Return [x, y] of the center of cell containing provided text 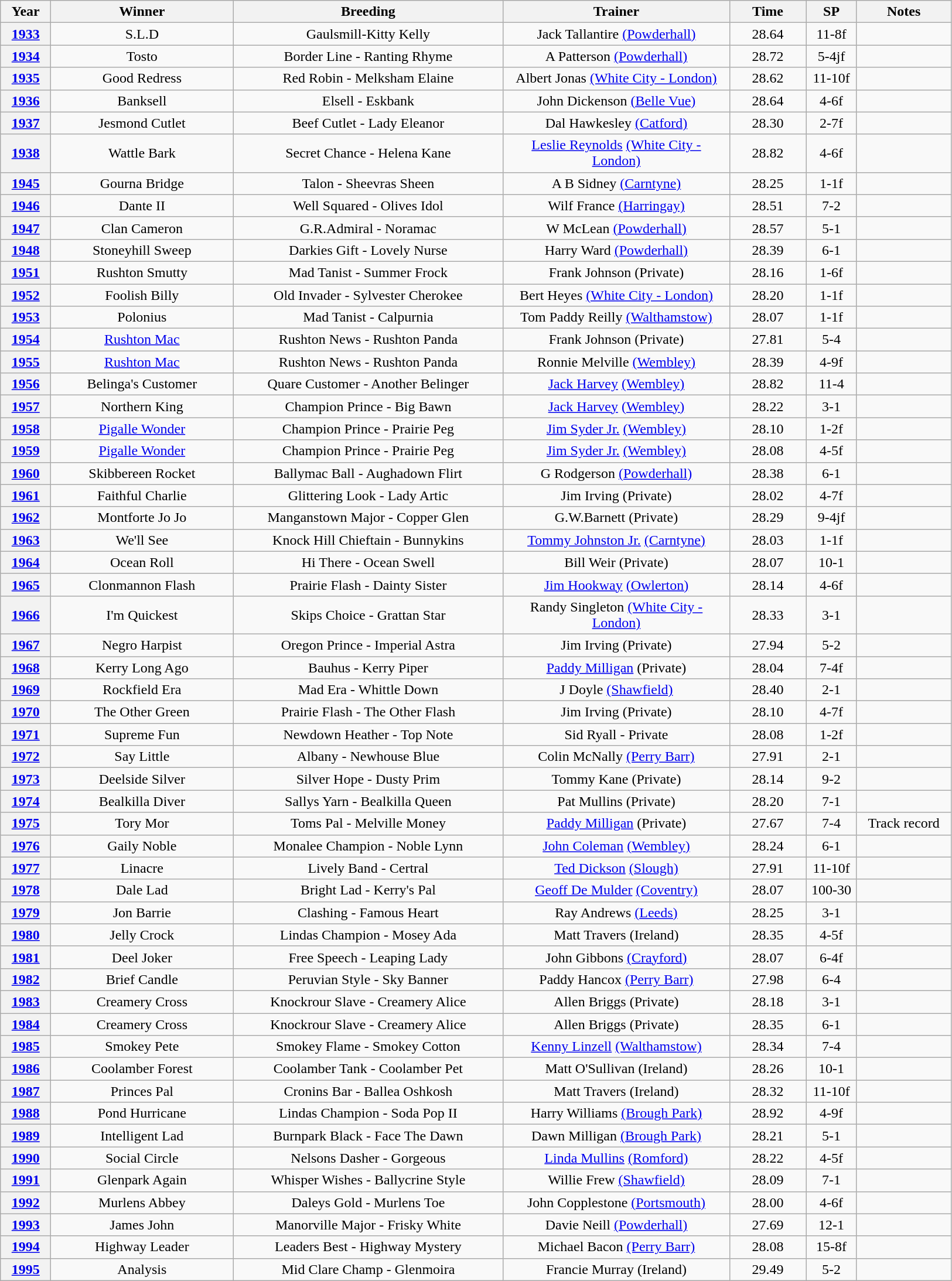
1951 [26, 272]
James John [142, 1225]
28.33 [767, 615]
Trainer [616, 12]
Hi There - Ocean Swell [368, 562]
1975 [26, 824]
Lindas Champion - Mosey Ada [368, 935]
1984 [26, 1024]
G Rodgerson (Powderhall) [616, 473]
Year [26, 12]
Time [767, 12]
Red Robin - Melksham Elaine [368, 78]
Paddy Hancox (Perry Barr) [616, 979]
1938 [26, 153]
Breeding [368, 12]
Burnpark Black - Face The Dawn [368, 1136]
1935 [26, 78]
Dal Hawkesley (Catford) [616, 123]
Davie Neill (Powderhall) [616, 1225]
Track record [903, 824]
G.R.Admiral - Noramac [368, 228]
27.81 [767, 340]
We'll See [142, 540]
28.72 [767, 56]
Ted Dickson (Slough) [616, 868]
1965 [26, 585]
Foolish Billy [142, 295]
Supreme Fun [142, 735]
Kerry Long Ago [142, 667]
Smokey Flame - Smokey Cotton [368, 1047]
Border Line - Ranting Rhyme [368, 56]
Leslie Reynolds (White City - London) [616, 153]
SP [831, 12]
1970 [26, 712]
1976 [26, 846]
1955 [26, 362]
J Doyle (Shawfield) [616, 690]
2-7f [831, 123]
Jon Barrie [142, 913]
28.32 [767, 1091]
Mad Era - Whittle Down [368, 690]
Tory Mor [142, 824]
Wilf France (Harringay) [616, 206]
Clan Cameron [142, 228]
Manganstown Major - Copper Glen [368, 518]
1964 [26, 562]
6-4f [831, 957]
Pat Mullins (Private) [616, 801]
28.30 [767, 123]
Analysis [142, 1269]
Toms Pal - Melville Money [368, 824]
28.92 [767, 1113]
Ballymac Ball - Aughadown Flirt [368, 473]
Free Speech - Leaping Lady [368, 957]
Mad Tanist - Summer Frock [368, 272]
Bert Heyes (White City - London) [616, 295]
1936 [26, 101]
1981 [26, 957]
Francie Murray (Ireland) [616, 1269]
Colin McNally (Perry Barr) [616, 757]
1945 [26, 183]
Intelligent Lad [142, 1136]
Gaily Noble [142, 846]
Randy Singleton (White City - London) [616, 615]
Linda Mullins (Romford) [616, 1158]
Brief Candle [142, 979]
Prairie Flash - The Other Flash [368, 712]
Leaders Best - Highway Mystery [368, 1247]
Polonius [142, 317]
28.57 [767, 228]
Social Circle [142, 1158]
Quare Customer - Another Belinger [368, 384]
Willie Frew (Shawfield) [616, 1180]
1968 [26, 667]
29.49 [767, 1269]
Say Little [142, 757]
Negro Harpist [142, 645]
11-8f [831, 34]
1962 [26, 518]
John Dickenson (Belle Vue) [616, 101]
Jack Tallantire (Powderhall) [616, 34]
Tommy Kane (Private) [616, 779]
28.16 [767, 272]
Notes [903, 12]
Matt O'Sullivan (Ireland) [616, 1069]
Secret Chance - Helena Kane [368, 153]
Faithful Charlie [142, 496]
Skips Choice - Grattan Star [368, 615]
Rushton Smutty [142, 272]
Clonmannon Flash [142, 585]
Ronnie Melville (Wembley) [616, 362]
28.03 [767, 540]
28.38 [767, 473]
Beef Cutlet - Lady Eleanor [368, 123]
Darkies Gift - Lovely Nurse [368, 250]
1947 [26, 228]
Gaulsmill-Kitty Kelly [368, 34]
27.67 [767, 824]
S.L.D [142, 34]
1934 [26, 56]
1966 [26, 615]
28.02 [767, 496]
Belinga's Customer [142, 384]
1978 [26, 890]
Gourna Bridge [142, 183]
Ray Andrews (Leeds) [616, 913]
28.18 [767, 1002]
1973 [26, 779]
7-2 [831, 206]
1937 [26, 123]
Bealkilla Diver [142, 801]
15-8f [831, 1247]
1948 [26, 250]
1959 [26, 451]
Skibbereen Rocket [142, 473]
Linacre [142, 868]
G.W.Barnett (Private) [616, 518]
John Copplestone (Portsmouth) [616, 1203]
1969 [26, 690]
1991 [26, 1180]
1982 [26, 979]
Mid Clare Champ - Glenmoira [368, 1269]
1971 [26, 735]
Ocean Roll [142, 562]
28.04 [767, 667]
Murlens Abbey [142, 1203]
1963 [26, 540]
Wattle Bark [142, 153]
27.94 [767, 645]
Talon - Sheevras Sheen [368, 183]
6-4 [831, 979]
1983 [26, 1002]
A Patterson (Powderhall) [616, 56]
5-4jf [831, 56]
Dante II [142, 206]
27.69 [767, 1225]
Dawn Milligan (Brough Park) [616, 1136]
Manorville Major - Frisky White [368, 1225]
Harry Williams (Brough Park) [616, 1113]
Cronins Bar - Ballea Oshkosh [368, 1091]
1980 [26, 935]
1-6f [831, 272]
1952 [26, 295]
1957 [26, 406]
Glenpark Again [142, 1180]
Highway Leader [142, 1247]
Stoneyhill Sweep [142, 250]
Newdown Heather - Top Note [368, 735]
1933 [26, 34]
Nelsons Dasher - Gorgeous [368, 1158]
Mad Tanist - Calpurnia [368, 317]
Deelside Silver [142, 779]
1954 [26, 340]
Champion Prince - Big Bawn [368, 406]
Rockfield Era [142, 690]
Geoff De Mulder (Coventry) [616, 890]
Jelly Crock [142, 935]
1990 [26, 1158]
Sallys Yarn - Bealkilla Queen [368, 801]
28.26 [767, 1069]
Montforte Jo Jo [142, 518]
Harry Ward (Powderhall) [616, 250]
Jim Hookway (Owlerton) [616, 585]
Coolamber Tank - Coolamber Pet [368, 1069]
Bill Weir (Private) [616, 562]
Prairie Flash - Dainty Sister [368, 585]
Pond Hurricane [142, 1113]
1995 [26, 1269]
Tom Paddy Reilly (Walthamstow) [616, 317]
Winner [142, 12]
Monalee Champion - Noble Lynn [368, 846]
1994 [26, 1247]
1993 [26, 1225]
Daleys Gold - Murlens Toe [368, 1203]
1987 [26, 1091]
Oregon Prince - Imperial Astra [368, 645]
Lindas Champion - Soda Pop II [368, 1113]
28.34 [767, 1047]
28.62 [767, 78]
Bright Lad - Kerry's Pal [368, 890]
Peruvian Style - Sky Banner [368, 979]
11-4 [831, 384]
28.09 [767, 1180]
1977 [26, 868]
5-4 [831, 340]
1960 [26, 473]
Kenny Linzell (Walthamstow) [616, 1047]
Princes Pal [142, 1091]
A B Sidney (Carntyne) [616, 183]
Whisper Wishes - Ballycrine Style [368, 1180]
I'm Quickest [142, 615]
Lively Band - Certral [368, 868]
12-1 [831, 1225]
Knock Hill Chieftain - Bunnykins [368, 540]
1985 [26, 1047]
Bauhus - Kerry Piper [368, 667]
Albany - Newhouse Blue [368, 757]
Tosto [142, 56]
Elsell - Eskbank [368, 101]
Well Squared - Olives Idol [368, 206]
1958 [26, 429]
9-2 [831, 779]
1953 [26, 317]
1972 [26, 757]
1974 [26, 801]
1956 [26, 384]
Sid Ryall - Private [616, 735]
Coolamber Forest [142, 1069]
Silver Hope - Dusty Prim [368, 779]
9-4jf [831, 518]
Old Invader - Sylvester Cherokee [368, 295]
1992 [26, 1203]
100-30 [831, 890]
Glittering Look - Lady Artic [368, 496]
Tommy Johnston Jr. (Carntyne) [616, 540]
27.98 [767, 979]
28.40 [767, 690]
W McLean (Powderhall) [616, 228]
1989 [26, 1136]
28.00 [767, 1203]
Smokey Pete [142, 1047]
Michael Bacon (Perry Barr) [616, 1247]
7-4f [831, 667]
Clashing - Famous Heart [368, 913]
1979 [26, 913]
John Coleman (Wembley) [616, 846]
John Gibbons (Crayford) [616, 957]
28.51 [767, 206]
The Other Green [142, 712]
1967 [26, 645]
Good Redress [142, 78]
28.24 [767, 846]
Banksell [142, 101]
Deel Joker [142, 957]
28.21 [767, 1136]
1946 [26, 206]
28.29 [767, 518]
Dale Lad [142, 890]
1986 [26, 1069]
1988 [26, 1113]
Jesmond Cutlet [142, 123]
Northern King [142, 406]
Albert Jonas (White City - London) [616, 78]
1961 [26, 496]
